Provide the [x, y] coordinate of the cell's center where the given text is located.  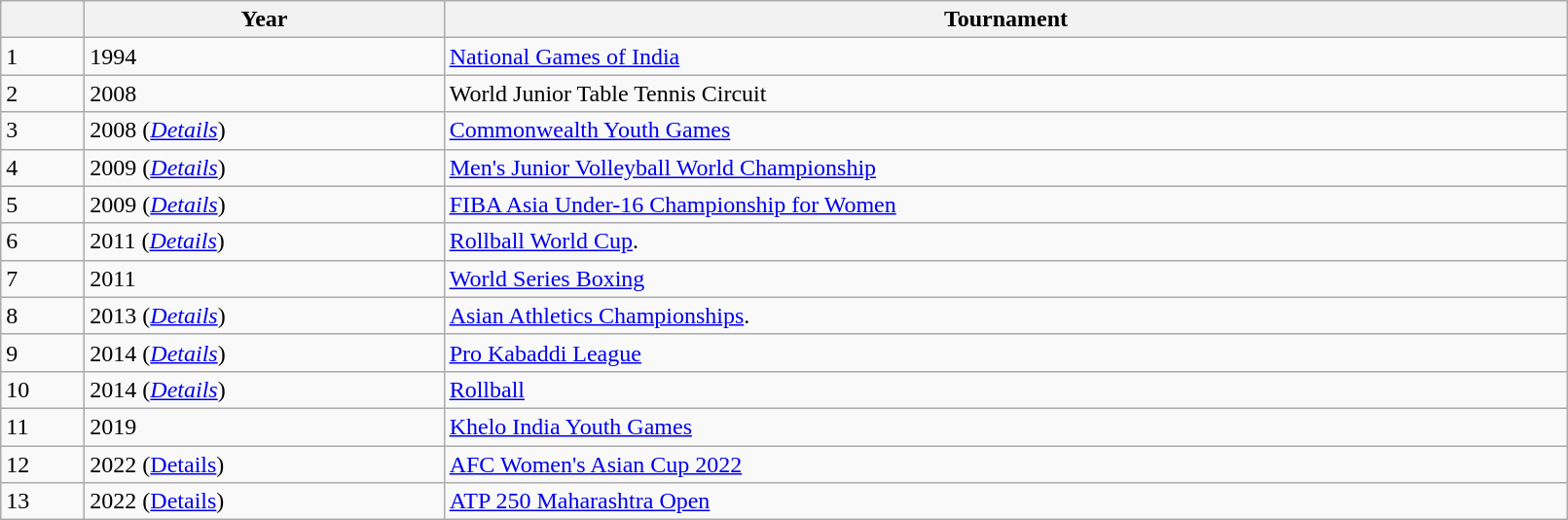
6 [43, 241]
World Series Boxing [1006, 279]
Asian Athletics Championships. [1006, 316]
8 [43, 316]
11 [43, 427]
4 [43, 167]
World Junior Table Tennis Circuit [1006, 93]
1994 [265, 56]
2019 [265, 427]
National Games of India [1006, 56]
2013 (Details) [265, 316]
12 [43, 464]
1 [43, 56]
5 [43, 204]
3 [43, 130]
9 [43, 353]
2008 [265, 93]
ATP 250 Maharashtra Open [1006, 501]
Commonwealth Youth Games [1006, 130]
10 [43, 390]
FIBA Asia Under-16 Championship for Women [1006, 204]
Men's Junior Volleyball World Championship [1006, 167]
13 [43, 501]
Rollball [1006, 390]
Pro Kabaddi League [1006, 353]
2011 (Details) [265, 241]
AFC Women's Asian Cup 2022 [1006, 464]
7 [43, 279]
Year [265, 19]
2 [43, 93]
Tournament [1006, 19]
Rollball World Cup. [1006, 241]
Khelo India Youth Games [1006, 427]
2008 (Details) [265, 130]
2011 [265, 279]
